Identify which cell holds the provided text, then report its (X, Y) central coordinate. 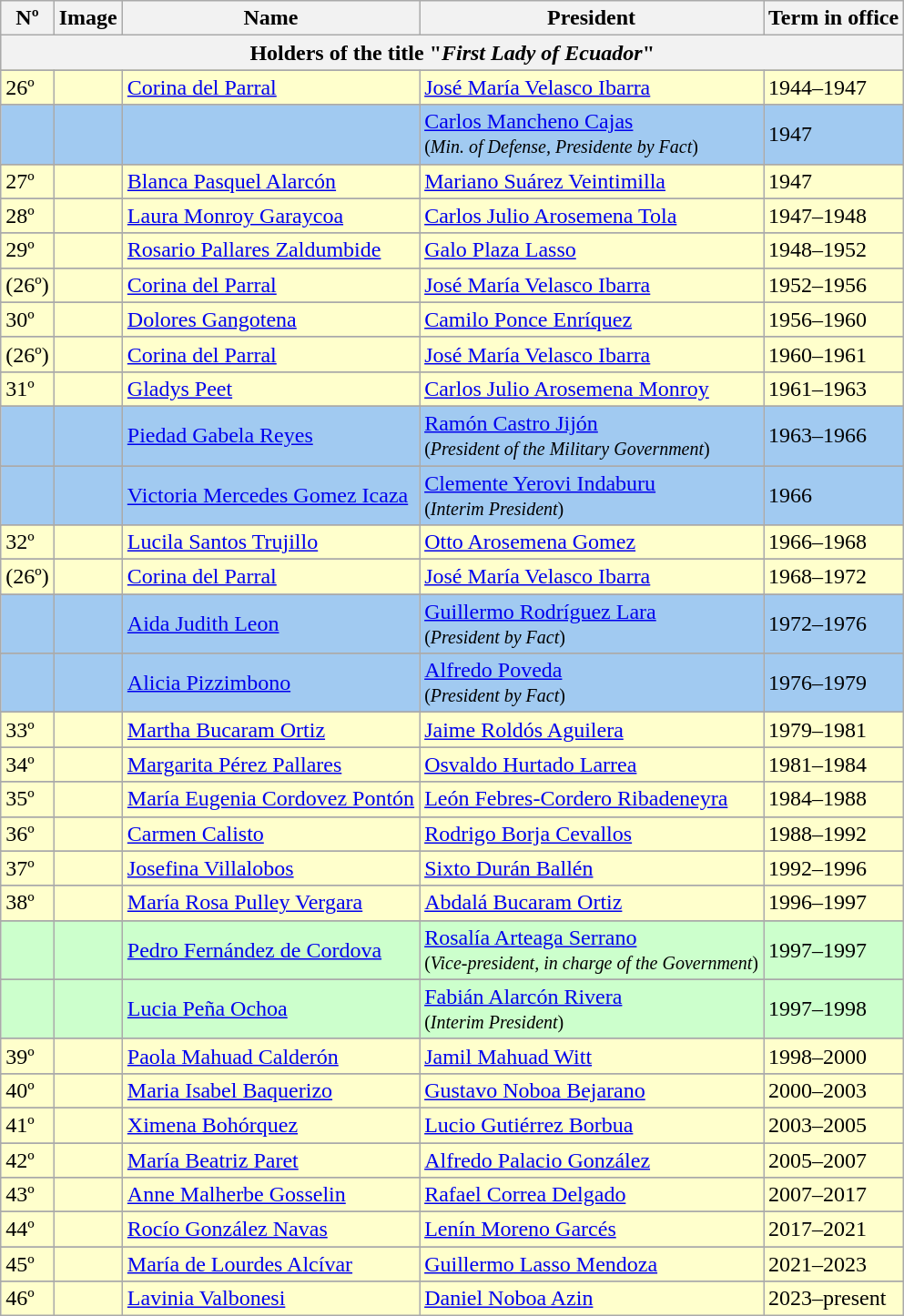
President (592, 18)
38º (27, 903)
María Eugenia Cordovez Pontón (270, 799)
Nº (27, 18)
Otto Arosemena Gomez (592, 542)
María de Lourdes Alcívar (270, 1264)
1976–1979 (833, 683)
Laura Monroy Garaycoa (270, 216)
37º (27, 868)
30º (27, 319)
Ramón Castro Jijón(President of the Military Government) (592, 435)
1998–2000 (833, 1056)
2000–2003 (833, 1090)
1952–1956 (833, 285)
Rafael Correa Delgado (592, 1195)
31º (27, 389)
42º (27, 1160)
Lavinia Valbonesi (270, 1299)
Dolores Gangotena (270, 319)
Lucia Peña Ochoa (270, 1008)
39º (27, 1056)
2021–2023 (833, 1264)
Victoria Mercedes Gomez Icaza (270, 495)
Camilo Ponce Enríquez (592, 319)
2003–2005 (833, 1125)
Term in office (833, 18)
Alfredo Palacio González (592, 1160)
1984–1988 (833, 799)
Pedro Fernández de Cordova (270, 950)
1997–1997 (833, 950)
León Febres-Cordero Ribadeneyra (592, 799)
1944–1947 (833, 87)
1966 (833, 495)
Anne Malherbe Gosselin (270, 1195)
Guillermo Lasso Mendoza (592, 1264)
Jaime Roldós Aguilera (592, 730)
44º (27, 1230)
Name (270, 18)
46º (27, 1299)
Carlos Mancheno Cajas(Min. of Defense, Presidente by Fact) (592, 135)
41º (27, 1125)
1979–1981 (833, 730)
Carlos Julio Arosemena Monroy (592, 389)
Ximena Bohórquez (270, 1125)
Guillermo Rodríguez Lara(President by Fact) (592, 624)
1997–1998 (833, 1008)
Paola Mahuad Calderón (270, 1056)
1963–1966 (833, 435)
2005–2007 (833, 1160)
1948–1952 (833, 250)
43º (27, 1195)
Rosalía Arteaga Serrano(Vice-president, in charge of the Government) (592, 950)
Rodrigo Borja Cevallos (592, 834)
Jamil Mahuad Witt (592, 1056)
1988–1992 (833, 834)
Daniel Noboa Azin (592, 1299)
Martha Bucaram Ortiz (270, 730)
María Rosa Pulley Vergara (270, 903)
2023–present (833, 1299)
33º (27, 730)
1992–1996 (833, 868)
Gustavo Noboa Bejarano (592, 1090)
26º (27, 87)
32º (27, 542)
Blanca Pasquel Alarcón (270, 181)
Lucila Santos Trujillo (270, 542)
1961–1963 (833, 389)
1981–1984 (833, 764)
36º (27, 834)
2007–2017 (833, 1195)
Maria Isabel Baquerizo (270, 1090)
Alfredo Poveda(President by Fact) (592, 683)
Mariano Suárez Veintimilla (592, 181)
Carlos Julio Arosemena Tola (592, 216)
Image (87, 18)
Carmen Calisto (270, 834)
40º (27, 1090)
Galo Plaza Lasso (592, 250)
Clemente Yerovi Indaburu(Interim President) (592, 495)
1960–1961 (833, 354)
Aida Judith Leon (270, 624)
1966–1968 (833, 542)
Josefina Villalobos (270, 868)
Lenín Moreno Garcés (592, 1230)
Holders of the title "First Lady of Ecuador" (452, 53)
Rosario Pallares Zaldumbide (270, 250)
Gladys Peet (270, 389)
Lucio Gutiérrez Borbua (592, 1125)
Alicia Pizzimbono (270, 683)
Sixto Durán Ballén (592, 868)
27º (27, 181)
Piedad Gabela Reyes (270, 435)
28º (27, 216)
34º (27, 764)
45º (27, 1264)
1996–1997 (833, 903)
María Beatriz Paret (270, 1160)
Margarita Pérez Pallares (270, 764)
2017–2021 (833, 1230)
Abdalá Bucaram Ortiz (592, 903)
Rocío González Navas (270, 1230)
Osvaldo Hurtado Larrea (592, 764)
35º (27, 799)
1968–1972 (833, 577)
Fabián Alarcón Rivera(Interim President) (592, 1008)
1947–1948 (833, 216)
1956–1960 (833, 319)
1972–1976 (833, 624)
29º (27, 250)
